Find where the given text appears and provide that cell's center as (x, y) coordinate. 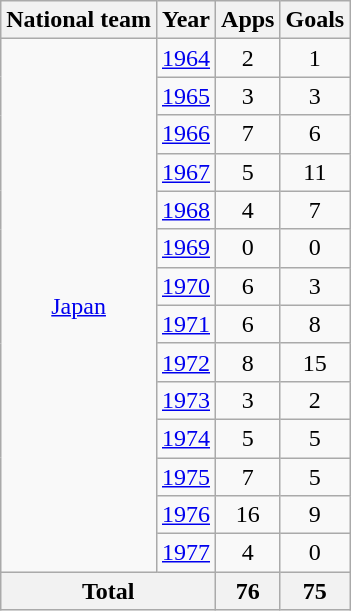
1966 (186, 134)
1977 (186, 553)
1973 (186, 400)
9 (315, 515)
Total (108, 591)
1967 (186, 172)
1968 (186, 210)
15 (315, 362)
75 (315, 591)
1976 (186, 515)
1 (315, 58)
1965 (186, 96)
11 (315, 172)
1972 (186, 362)
Year (186, 20)
Japan (79, 306)
National team (79, 20)
Goals (315, 20)
Apps (248, 20)
16 (248, 515)
76 (248, 591)
1971 (186, 324)
1975 (186, 477)
1964 (186, 58)
1970 (186, 286)
1974 (186, 438)
1969 (186, 248)
